Return the (X, Y) coordinate for the center point of the cell that contains the specified text.  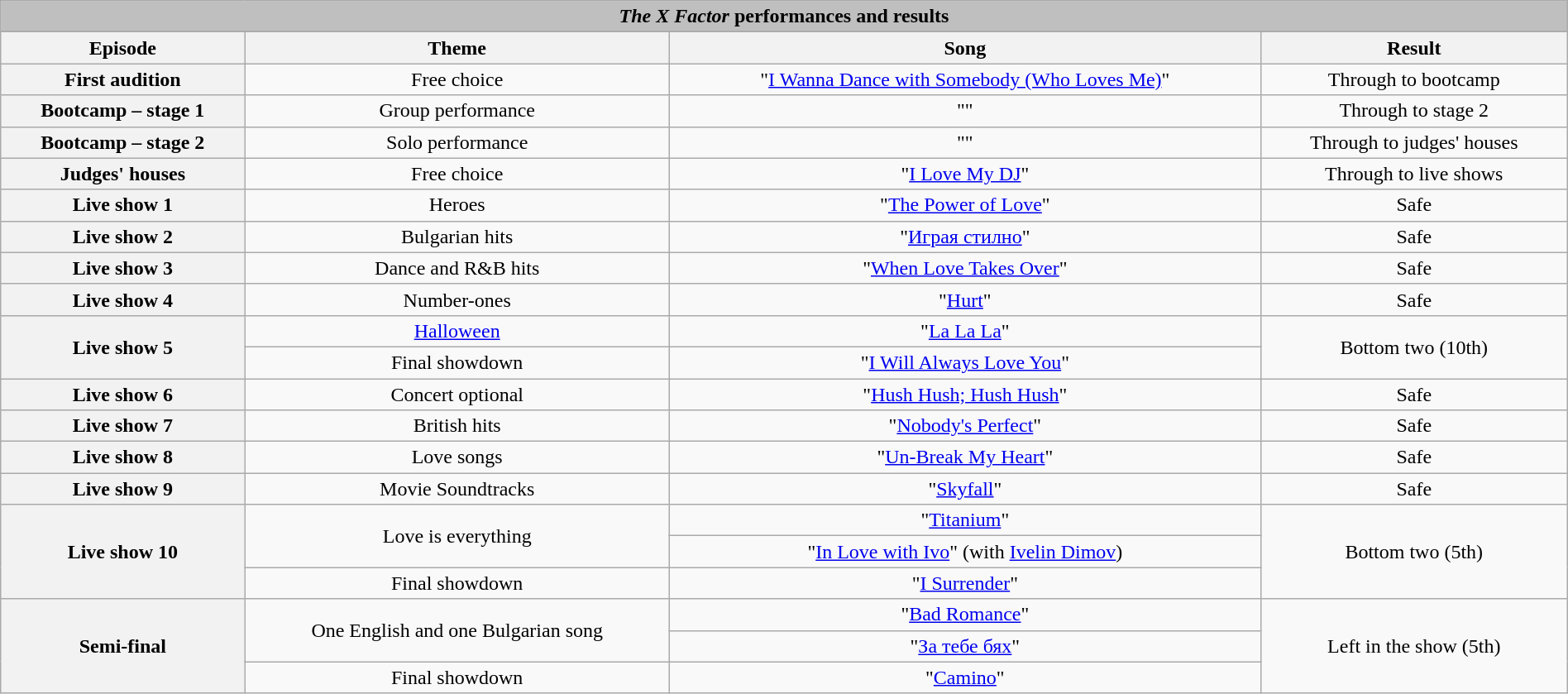
"Titanium" (964, 520)
Halloween (457, 331)
"Bad Romance" (964, 615)
"La La La" (964, 331)
Movie Soundtracks (457, 489)
"The Power of Love" (964, 205)
Through to bootcamp (1414, 79)
Through to judges' houses (1414, 142)
One English and one Bulgarian song (457, 630)
Group performance (457, 111)
"I Wanna Dance with Somebody (Who Loves Me)" (964, 79)
British hits (457, 426)
Love songs (457, 457)
"I Will Always Love You" (964, 362)
"Играя стилно" (964, 237)
"I Love My DJ" (964, 174)
"Skyfall" (964, 489)
Left in the show (5th) (1414, 646)
Live show 7 (122, 426)
"When Love Takes Over" (964, 268)
Live show 4 (122, 299)
Live show 3 (122, 268)
Live show 5 (122, 347)
Result (1414, 48)
Bottom two (10th) (1414, 347)
Episode (122, 48)
Live show 8 (122, 457)
"Hush Hush; Hush Hush" (964, 395)
Live show 1 (122, 205)
The X Factor performances and results (784, 17)
Theme (457, 48)
"За тебе бях" (964, 646)
"Hurt" (964, 299)
Live show 9 (122, 489)
Bootcamp – stage 2 (122, 142)
Bottom two (5th) (1414, 552)
Bulgarian hits (457, 237)
Through to live shows (1414, 174)
Judges' houses (122, 174)
Through to stage 2 (1414, 111)
Live show 2 (122, 237)
"In Love with Ivo" (with Ivelin Dimov) (964, 552)
"I Surrender" (964, 583)
Semi-final (122, 646)
Number-ones (457, 299)
"Camino" (964, 677)
Live show 6 (122, 395)
Live show 10 (122, 552)
Heroes (457, 205)
Bootcamp – stage 1 (122, 111)
First audition (122, 79)
Solo performance (457, 142)
"Un-Break My Heart" (964, 457)
Concert optional (457, 395)
Song (964, 48)
Love is everything (457, 536)
"Nobody's Perfect" (964, 426)
Dance and R&B hits (457, 268)
